Determine the [x, y] coordinate at the center of the cell enclosing the given text.  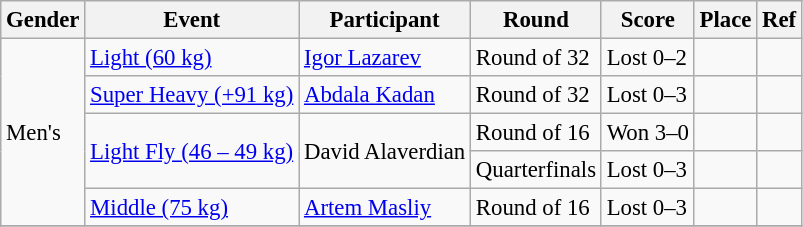
Lost 0–2 [648, 58]
Light (60 kg) [192, 58]
Abdala Kadan [385, 95]
Igor Lazarev [385, 58]
Middle (75 kg) [192, 208]
Score [648, 20]
Participant [385, 20]
Super Heavy (+91 kg) [192, 95]
Quarterfinals [536, 170]
Men's [43, 133]
Round [536, 20]
Artem Masliy [385, 208]
Won 3–0 [648, 133]
Gender [43, 20]
David Alaverdian [385, 152]
Event [192, 20]
Light Fly (46 – 49 kg) [192, 152]
Place [725, 20]
Ref [780, 20]
